Pinpoint the cell where the given text exists, returning its (X, Y) midpoint coordinate. 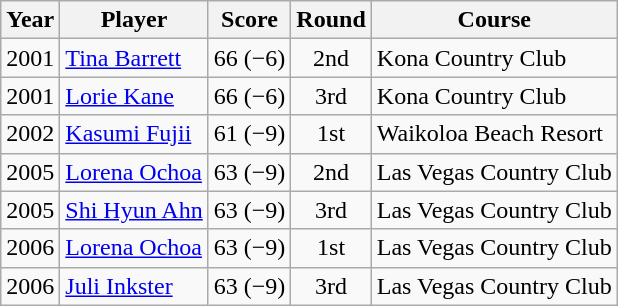
Lorie Kane (134, 96)
Shi Hyun Ahn (134, 210)
Round (331, 20)
Year (30, 20)
Course (494, 20)
Kasumi Fujii (134, 134)
Score (250, 20)
Waikoloa Beach Resort (494, 134)
Tina Barrett (134, 58)
61 (−9) (250, 134)
Player (134, 20)
2002 (30, 134)
Juli Inkster (134, 286)
